Scan for the cell matching the given text and deliver its (x, y) coordinate at center. 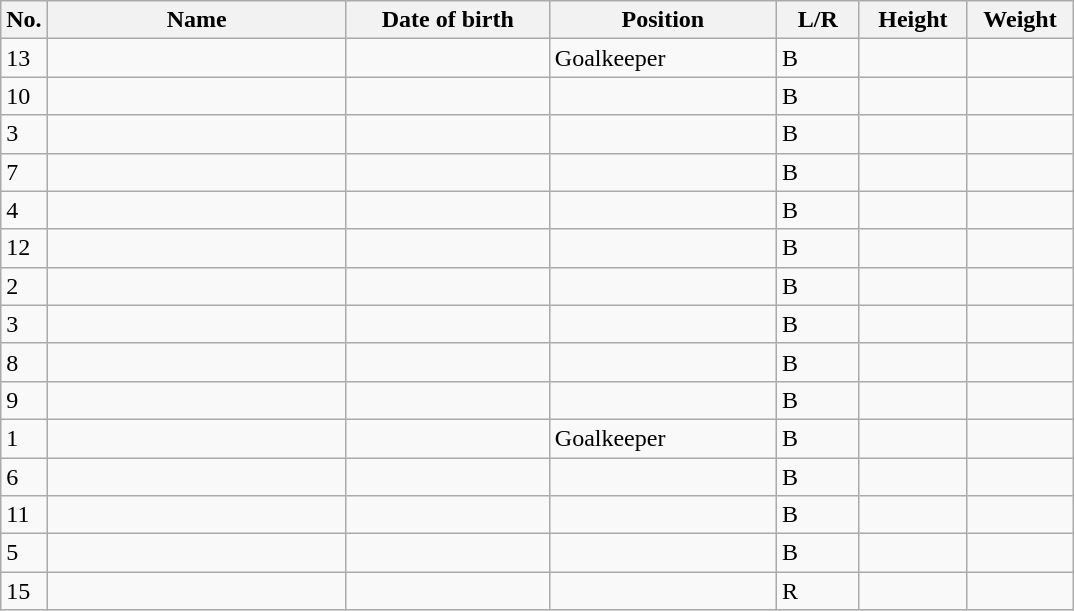
R (818, 591)
12 (24, 248)
Date of birth (448, 20)
9 (24, 400)
Height (912, 20)
Weight (1020, 20)
2 (24, 286)
L/R (818, 20)
11 (24, 515)
No. (24, 20)
13 (24, 58)
10 (24, 96)
7 (24, 172)
6 (24, 477)
1 (24, 438)
5 (24, 553)
15 (24, 591)
4 (24, 210)
Name (196, 20)
8 (24, 362)
Position (662, 20)
